Locate the cell with the specified text and output its (x, y) center coordinate. 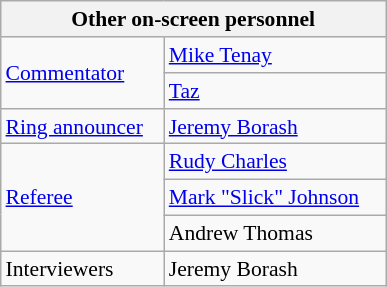
Mark "Slick" Johnson (275, 197)
Commentator (82, 72)
Rudy Charles (275, 162)
Taz (275, 91)
Andrew Thomas (275, 233)
Interviewers (82, 269)
Other on-screen personnel (194, 19)
Referee (82, 198)
Mike Tenay (275, 55)
Ring announcer (82, 126)
